Return [x, y] of the center of cell containing provided text 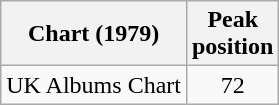
Chart (1979) [94, 34]
72 [232, 85]
UK Albums Chart [94, 85]
Peakposition [232, 34]
